Provide the [x, y] coordinate of the cell's center where the given text is located.  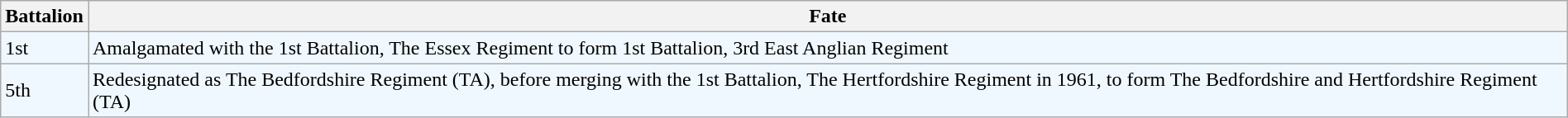
Battalion [45, 17]
5th [45, 91]
Fate [827, 17]
1st [45, 48]
Amalgamated with the 1st Battalion, The Essex Regiment to form 1st Battalion, 3rd East Anglian Regiment [827, 48]
